Return (X, Y) of the center of cell containing provided text 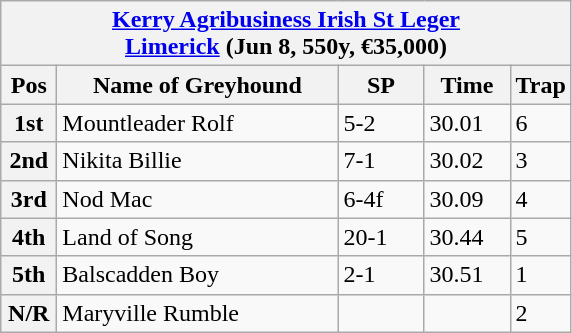
Balscadden Boy (198, 275)
5-2 (381, 123)
2-1 (381, 275)
5 (540, 237)
Land of Song (198, 237)
2 (540, 313)
N/R (29, 313)
30.02 (467, 161)
30.01 (467, 123)
Nikita Billie (198, 161)
30.44 (467, 237)
30.09 (467, 199)
Nod Mac (198, 199)
Mountleader Rolf (198, 123)
Trap (540, 85)
Kerry Agribusiness Irish St Leger Limerick (Jun 8, 550y, €35,000) (286, 34)
6-4f (381, 199)
1 (540, 275)
5th (29, 275)
6 (540, 123)
20-1 (381, 237)
Pos (29, 85)
4 (540, 199)
30.51 (467, 275)
SP (381, 85)
Time (467, 85)
1st (29, 123)
Name of Greyhound (198, 85)
3 (540, 161)
4th (29, 237)
3rd (29, 199)
2nd (29, 161)
7-1 (381, 161)
Maryville Rumble (198, 313)
